Find where the given text appears and provide that cell's center as [x, y] coordinate. 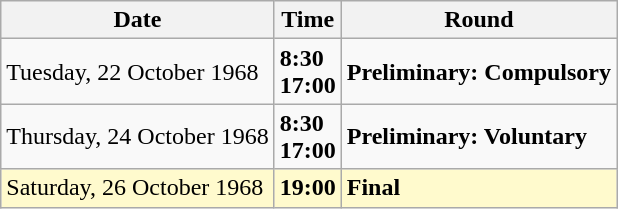
Final [478, 188]
Date [138, 20]
Time [308, 20]
Round [478, 20]
Preliminary: Voluntary [478, 136]
Saturday, 26 October 1968 [138, 188]
Preliminary: Compulsory [478, 72]
Thursday, 24 October 1968 [138, 136]
19:00 [308, 188]
Tuesday, 22 October 1968 [138, 72]
